Find where the given text appears and provide that cell's center as [x, y] coordinate. 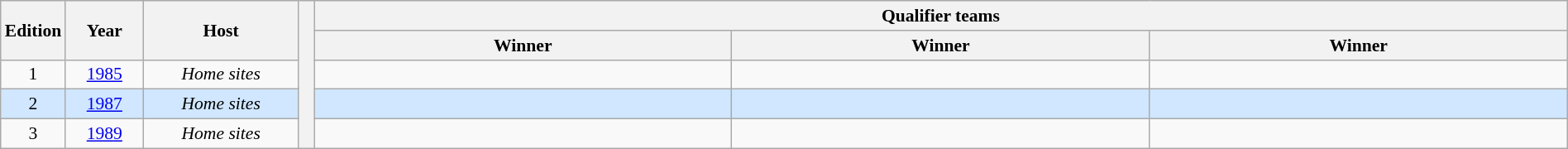
Year [104, 30]
Qualifier teams [941, 16]
1987 [104, 104]
1985 [104, 74]
Edition [33, 30]
1 [33, 74]
2 [33, 104]
1989 [104, 134]
Host [221, 30]
3 [33, 134]
